Locate the cell with the specified text and output its [X, Y] center coordinate. 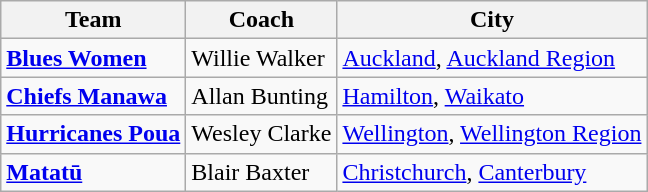
Blair Baxter [262, 172]
Team [94, 20]
Willie Walker [262, 58]
City [492, 20]
Wellington, Wellington Region [492, 134]
Hamilton, Waikato [492, 96]
Wesley Clarke [262, 134]
Coach [262, 20]
Hurricanes Poua [94, 134]
Christchurch, Canterbury [492, 172]
Matatū [94, 172]
Chiefs Manawa [94, 96]
Blues Women [94, 58]
Allan Bunting [262, 96]
Auckland, Auckland Region [492, 58]
